Identify which cell holds the provided text, then report its (x, y) central coordinate. 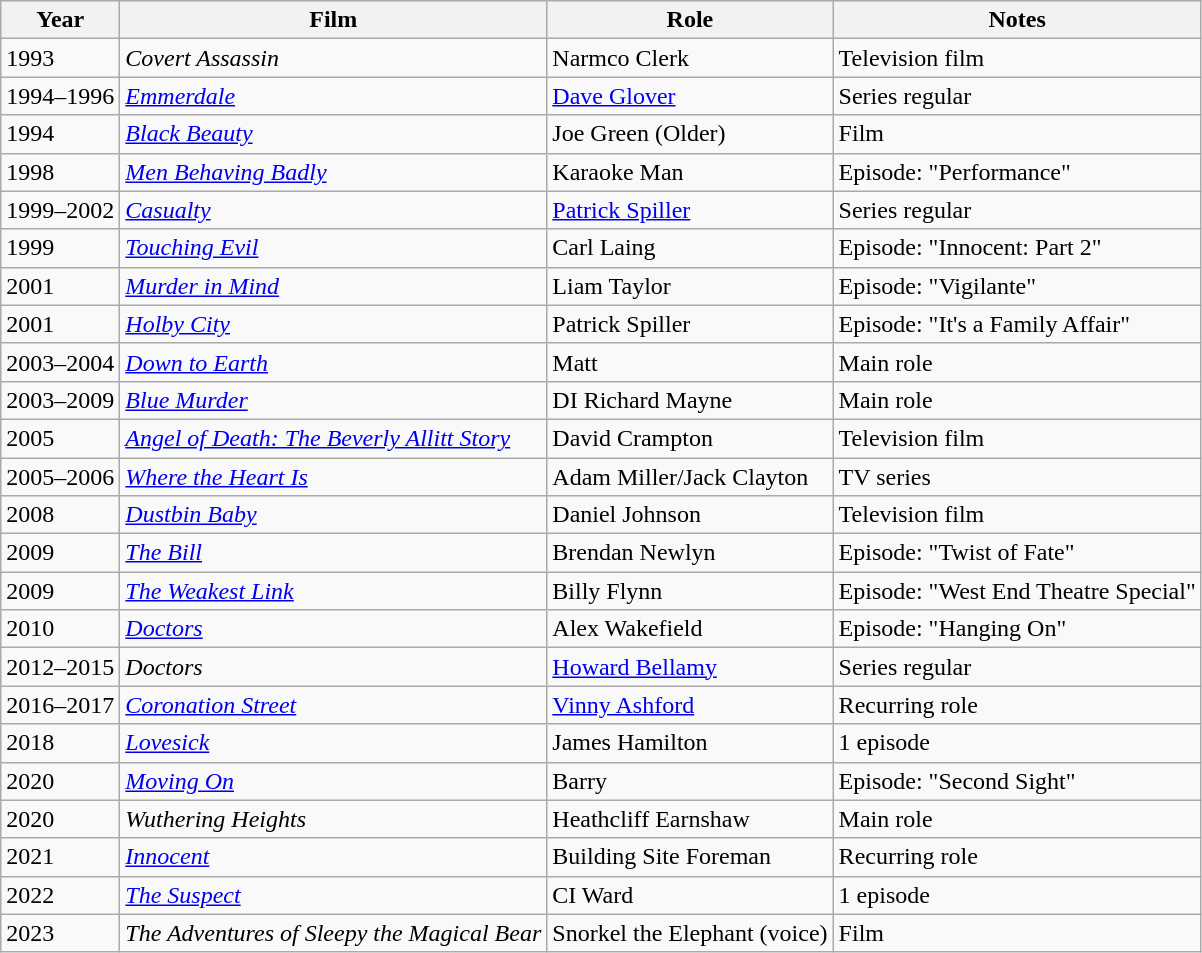
2023 (60, 933)
1998 (60, 172)
1999 (60, 248)
2022 (60, 895)
Casualty (334, 210)
1994 (60, 134)
Narmco Clerk (690, 58)
Building Site Foreman (690, 857)
2003–2009 (60, 400)
2005 (60, 438)
1994–1996 (60, 96)
Holby City (334, 324)
Alex Wakefield (690, 629)
Billy Flynn (690, 591)
The Bill (334, 553)
Episode: "Hanging On" (1017, 629)
Dave Glover (690, 96)
Moving On (334, 781)
Episode: "Innocent: Part 2" (1017, 248)
Role (690, 20)
Murder in Mind (334, 286)
Where the Heart Is (334, 477)
David Crampton (690, 438)
1993 (60, 58)
Episode: "Vigilante" (1017, 286)
Black Beauty (334, 134)
Coronation Street (334, 705)
Innocent (334, 857)
1999–2002 (60, 210)
2003–2004 (60, 362)
The Adventures of Sleepy the Magical Bear (334, 933)
Episode: "West End Theatre Special" (1017, 591)
Snorkel the Elephant (voice) (690, 933)
2012–2015 (60, 667)
Barry (690, 781)
Episode: "Twist of Fate" (1017, 553)
Episode: "Performance" (1017, 172)
TV series (1017, 477)
Daniel Johnson (690, 515)
Joe Green (Older) (690, 134)
2021 (60, 857)
Blue Murder (334, 400)
Heathcliff Earnshaw (690, 819)
DI Richard Mayne (690, 400)
Brendan Newlyn (690, 553)
The Weakest Link (334, 591)
Year (60, 20)
Dustbin Baby (334, 515)
Howard Bellamy (690, 667)
Lovesick (334, 743)
Touching Evil (334, 248)
2018 (60, 743)
2008 (60, 515)
James Hamilton (690, 743)
Episode: "Second Sight" (1017, 781)
Vinny Ashford (690, 705)
Notes (1017, 20)
2010 (60, 629)
Down to Earth (334, 362)
Karaoke Man (690, 172)
Episode: "It's a Family Affair" (1017, 324)
CI Ward (690, 895)
Matt (690, 362)
Men Behaving Badly (334, 172)
Angel of Death: The Beverly Allitt Story (334, 438)
Emmerdale (334, 96)
Carl Laing (690, 248)
Liam Taylor (690, 286)
Covert Assassin (334, 58)
Adam Miller/Jack Clayton (690, 477)
Wuthering Heights (334, 819)
2005–2006 (60, 477)
The Suspect (334, 895)
2016–2017 (60, 705)
